Output the [X, Y] coordinate of the center of the cell containing the given text.  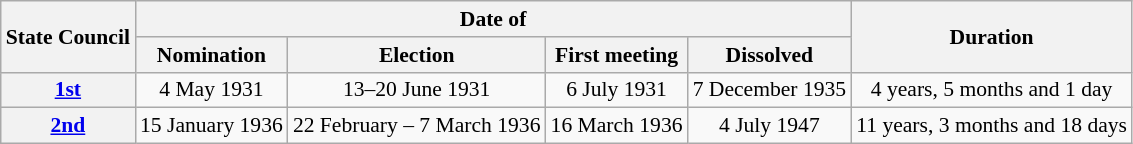
6 July 1931 [617, 90]
2nd [68, 126]
16 March 1936 [617, 126]
Dissolved [770, 55]
Nomination [212, 55]
4 years, 5 months and 1 day [992, 90]
7 December 1935 [770, 90]
First meeting [617, 55]
State Council [68, 36]
4 July 1947 [770, 126]
4 May 1931 [212, 90]
Duration [992, 36]
Date of [493, 19]
1st [68, 90]
13–20 June 1931 [417, 90]
15 January 1936 [212, 126]
11 years, 3 months and 18 days [992, 126]
22 February – 7 March 1936 [417, 126]
Election [417, 55]
